Identify which cell holds the provided text, then report its [X, Y] central coordinate. 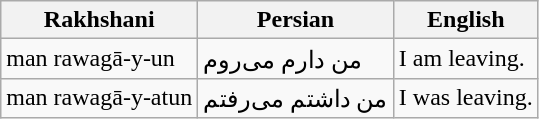
man rawagā-y-atun [100, 98]
English [466, 20]
I am leaving. [466, 59]
Persian [296, 20]
من دارم می‌روم [296, 59]
I was leaving. [466, 98]
من داشتم می‌رفتم [296, 98]
man rawagā-y-un [100, 59]
Rakhshani [100, 20]
